Pinpoint the cell where the given text exists, returning its (X, Y) midpoint coordinate. 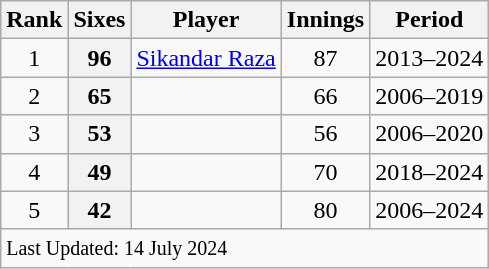
2013–2024 (430, 58)
Last Updated: 14 July 2024 (245, 248)
Sixes (100, 20)
3 (34, 134)
2006–2019 (430, 96)
1 (34, 58)
2006–2024 (430, 210)
Innings (325, 20)
96 (100, 58)
80 (325, 210)
66 (325, 96)
Period (430, 20)
2 (34, 96)
42 (100, 210)
Rank (34, 20)
5 (34, 210)
65 (100, 96)
2006–2020 (430, 134)
4 (34, 172)
56 (325, 134)
49 (100, 172)
Sikandar Raza (206, 58)
70 (325, 172)
87 (325, 58)
Player (206, 20)
53 (100, 134)
2018–2024 (430, 172)
